Extract the [X, Y] coordinate from the center of the cell holding the provided text.  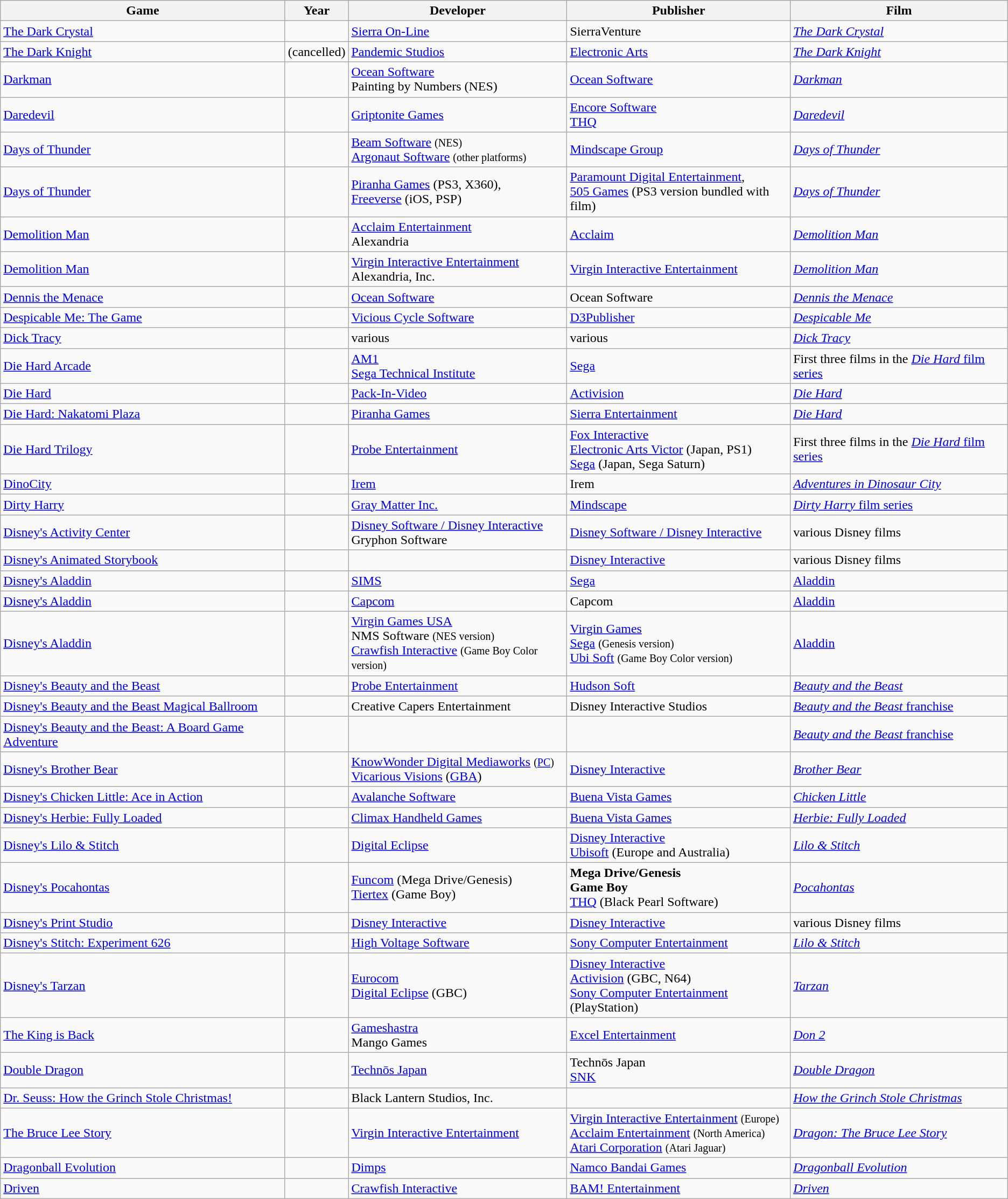
AM1Sega Technical Institute [458, 365]
Disney InteractiveUbisoft (Europe and Australia) [678, 846]
Disney's Herbie: Fully Loaded [143, 817]
Piranha Games [458, 414]
Die Hard Trilogy [143, 449]
Despicable Me [899, 317]
Funcom (Mega Drive/Genesis)Tiertex (Game Boy) [458, 888]
Dr. Seuss: How the Grinch Stole Christmas! [143, 1098]
Year [317, 11]
Fox Interactive Electronic Arts Victor (Japan, PS1) Sega (Japan, Sega Saturn) [678, 449]
Crawfish Interactive [458, 1188]
Disney's Tarzan [143, 986]
SIMS [458, 581]
Pandemic Studios [458, 52]
BAM! Entertainment [678, 1188]
Mega Drive/GenesisGame BoyTHQ (Black Pearl Software) [678, 888]
DinoCity [143, 484]
Disney Interactive Studios [678, 706]
Dragon: The Bruce Lee Story [899, 1133]
Disney's Print Studio [143, 923]
Pocahontas [899, 888]
Disney's Stitch: Experiment 626 [143, 943]
Game [143, 11]
Pack-In-Video [458, 394]
The King is Back [143, 1035]
Film [899, 11]
Climax Handheld Games [458, 817]
Virgin GamesSega (Genesis version)Ubi Soft (Game Boy Color version) [678, 643]
How the Grinch Stole Christmas [899, 1098]
Paramount Digital Entertainment,505 Games (PS3 version bundled with film) [678, 192]
Disney Software / Disney Interactive [678, 532]
Developer [458, 11]
Disney's Pocahontas [143, 888]
Herbie: Fully Loaded [899, 817]
Technōs JapanSNK [678, 1070]
Sierra Entertainment [678, 414]
Beam Software (NES)Argonaut Software (other platforms) [458, 150]
Black Lantern Studios, Inc. [458, 1098]
Vicious Cycle Software [458, 317]
Virgin Interactive Entertainment Alexandria, Inc. [458, 269]
Gray Matter Inc. [458, 505]
Disney's Animated Storybook [143, 560]
Sony Computer Entertainment [678, 943]
Ocean SoftwarePainting by Numbers (NES) [458, 80]
High Voltage Software [458, 943]
Disney's Lilo & Stitch [143, 846]
Virgin Interactive Entertainment (Europe) Acclaim Entertainment (North America) Atari Corporation (Atari Jaguar) [678, 1133]
Mindscape [678, 505]
Disney's Chicken Little: Ace in Action [143, 797]
KnowWonder Digital Mediaworks (PC)Vicarious Visions (GBA) [458, 769]
Die Hard: Nakatomi Plaza [143, 414]
Tarzan [899, 986]
Disney's Activity Center [143, 532]
Virgin Games USANMS Software (NES version)Crawfish Interactive (Game Boy Color version) [458, 643]
Brother Bear [899, 769]
Creative Capers Entertainment [458, 706]
Sierra On-Line [458, 31]
Encore SoftwareTHQ [678, 114]
Don 2 [899, 1035]
Dirty Harry film series [899, 505]
Despicable Me: The Game [143, 317]
Electronic Arts [678, 52]
Disney's Beauty and the Beast: A Board Game Adventure [143, 734]
The Bruce Lee Story [143, 1133]
Disney's Beauty and the Beast [143, 686]
D3Publisher [678, 317]
SierraVenture [678, 31]
Disney's Brother Bear [143, 769]
Disney InteractiveActivision (GBC, N64)Sony Computer Entertainment (PlayStation) [678, 986]
Gameshastra Mango Games [458, 1035]
Piranha Games (PS3, X360),Freeverse (iOS, PSP) [458, 192]
Namco Bandai Games [678, 1168]
Technōs Japan [458, 1070]
EurocomDigital Eclipse (GBC) [458, 986]
Disney Software / Disney Interactive Gryphon Software [458, 532]
Excel Entertainment [678, 1035]
Publisher [678, 11]
Griptonite Games [458, 114]
Dimps [458, 1168]
Beauty and the Beast [899, 686]
Avalanche Software [458, 797]
Activision [678, 394]
Dirty Harry [143, 505]
Chicken Little [899, 797]
Mindscape Group [678, 150]
Die Hard Arcade [143, 365]
Adventures in Dinosaur City [899, 484]
Digital Eclipse [458, 846]
(cancelled) [317, 52]
Acclaim EntertainmentAlexandria [458, 234]
Hudson Soft [678, 686]
Acclaim [678, 234]
Disney's Beauty and the Beast Magical Ballroom [143, 706]
